Output the (x, y) coordinate of the center of the cell containing the given text.  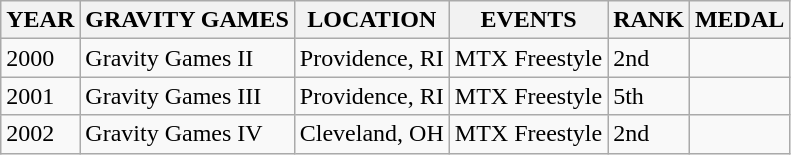
EVENTS (528, 20)
Cleveland, OH (372, 134)
Gravity Games II (187, 58)
2000 (40, 58)
Gravity Games III (187, 96)
RANK (649, 20)
2001 (40, 96)
YEAR (40, 20)
5th (649, 96)
GRAVITY GAMES (187, 20)
2002 (40, 134)
Gravity Games IV (187, 134)
MEDAL (739, 20)
LOCATION (372, 20)
